Determine the [x, y] coordinate at the center of the cell enclosing the given text.  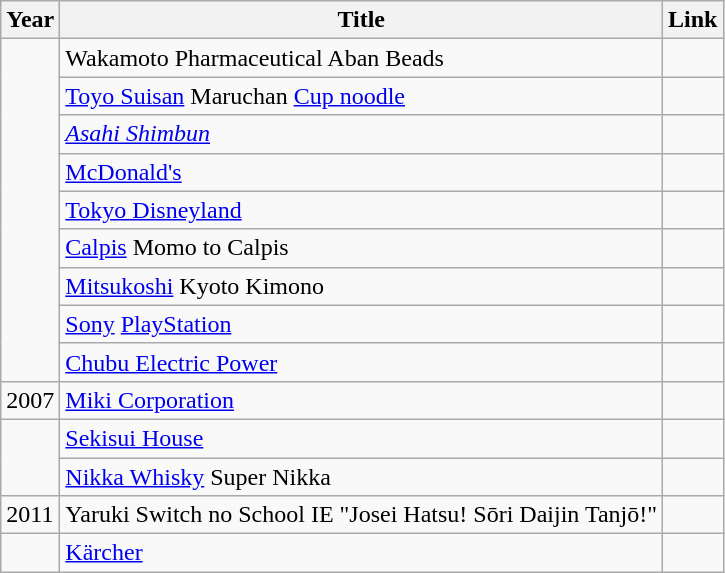
Mitsukoshi Kyoto Kimono [362, 286]
Title [362, 20]
Toyo Suisan Maruchan Cup noodle [362, 96]
Yaruki Switch no School IE "Josei Hatsu! Sōri Daijin Tanjō!" [362, 515]
Asahi Shimbun [362, 134]
Wakamoto Pharmaceutical Aban Beads [362, 58]
Link [693, 20]
Tokyo Disneyland [362, 210]
2011 [30, 515]
Miki Corporation [362, 400]
Sekisui House [362, 438]
Sony PlayStation [362, 324]
Kärcher [362, 553]
Nikka Whisky Super Nikka [362, 477]
Calpis Momo to Calpis [362, 248]
2007 [30, 400]
Year [30, 20]
McDonald's [362, 172]
Chubu Electric Power [362, 362]
